Scan for the cell matching the given text and deliver its (X, Y) coordinate at center. 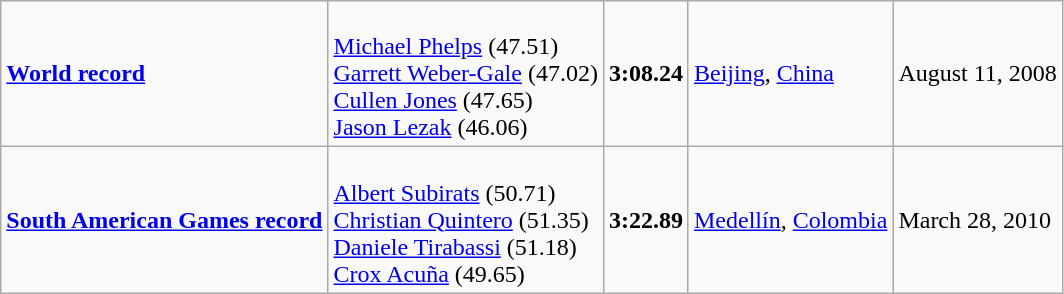
World record (164, 74)
Albert Subirats (50.71)Christian Quintero (51.35)Daniele Tirabassi (51.18)Crox Acuña (49.65) (466, 220)
March 28, 2010 (978, 220)
August 11, 2008 (978, 74)
Medellín, Colombia (790, 220)
Michael Phelps (47.51)Garrett Weber-Gale (47.02)Cullen Jones (47.65)Jason Lezak (46.06) (466, 74)
3:08.24 (646, 74)
South American Games record (164, 220)
3:22.89 (646, 220)
Beijing, China (790, 74)
